Determine the [X, Y] coordinate at the center of the cell enclosing the given text.  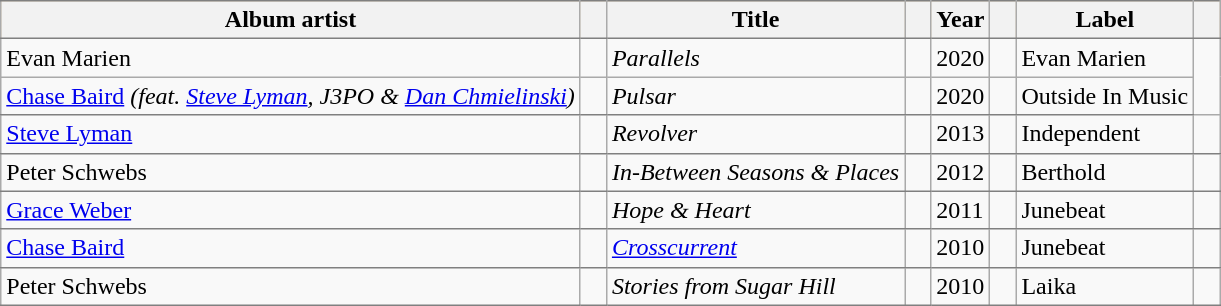
Laika [1105, 286]
Chase Baird [291, 248]
Parallels [755, 58]
Year [960, 20]
2011 [960, 210]
Album artist [291, 20]
2013 [960, 134]
In-Between Seasons & Places [755, 172]
Berthold [1105, 172]
Outside In Music [1105, 96]
Pulsar [755, 96]
Stories from Sugar Hill [755, 286]
Grace Weber [291, 210]
2012 [960, 172]
Crosscurrent [755, 248]
Title [755, 20]
Independent [1105, 134]
Steve Lyman [291, 134]
Hope & Heart [755, 210]
Label [1105, 20]
Chase Baird (feat. Steve Lyman, J3PO & Dan Chmielinski) [291, 96]
Revolver [755, 134]
